Detect which cell encompasses the target text, then output its [X, Y] center coordinate. 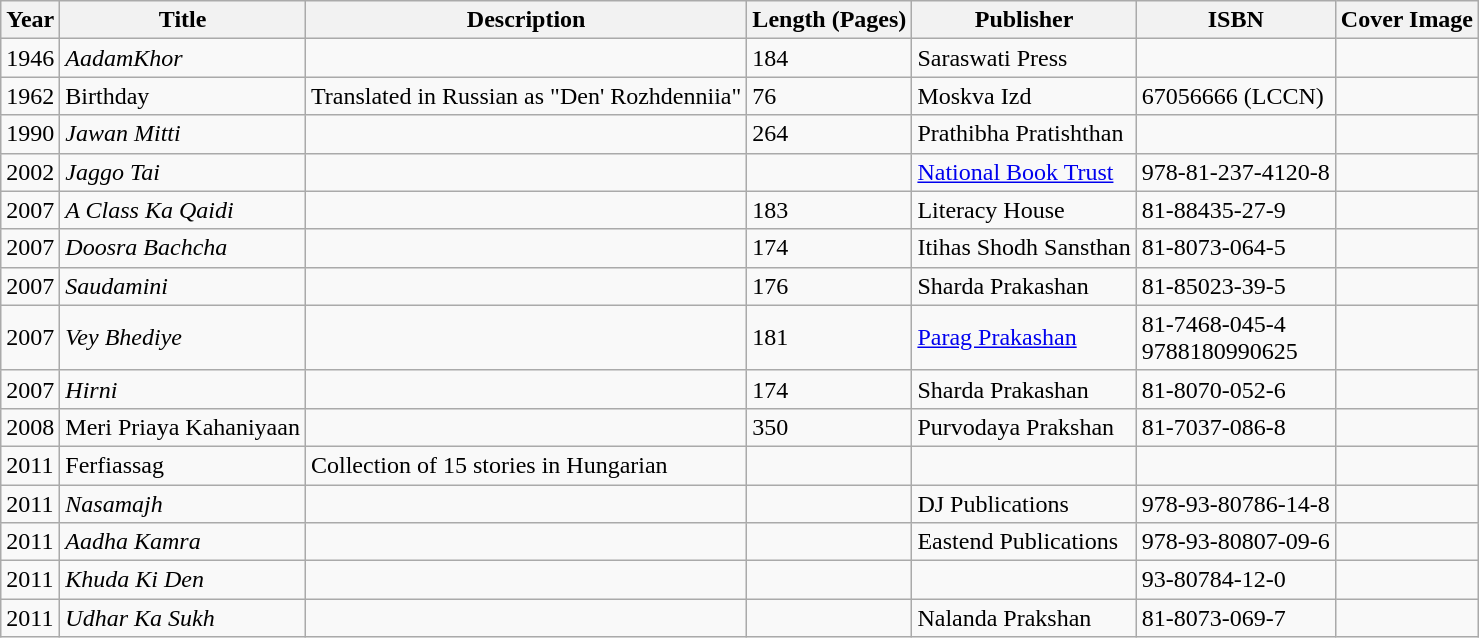
2008 [30, 427]
Khuda Ki Den [183, 580]
Nasamajh [183, 503]
67056666 (LCCN) [1236, 96]
81-7037-086-8 [1236, 427]
DJ Publications [1024, 503]
Literacy House [1024, 210]
Birthday [183, 96]
Udhar Ka Sukh [183, 618]
ISBN [1236, 20]
Eastend Publications [1024, 542]
1990 [30, 134]
A Class Ka Qaidi [183, 210]
Cover Image [1406, 20]
1962 [30, 96]
Jaggo Tai [183, 172]
Purvodaya Prakshan [1024, 427]
Length (Pages) [830, 20]
Publisher [1024, 20]
978-81-237-4120-8 [1236, 172]
Doosra Bachcha [183, 248]
National Book Trust [1024, 172]
Nalanda Prakshan [1024, 618]
Aadha Kamra [183, 542]
Moskva Izd [1024, 96]
76 [830, 96]
Description [526, 20]
181 [830, 338]
183 [830, 210]
350 [830, 427]
Saraswati Press [1024, 58]
AadamKhor [183, 58]
Hirni [183, 389]
978-93-80807-09-6 [1236, 542]
Saudamini [183, 286]
Year [30, 20]
Collection of 15 stories in Hungarian [526, 465]
2002 [30, 172]
81-8070-052-6 [1236, 389]
176 [830, 286]
Meri Priaya Kahaniyaan [183, 427]
81-8073-069-7 [1236, 618]
264 [830, 134]
81-85023-39-5 [1236, 286]
Jawan Mitti [183, 134]
93-80784-12-0 [1236, 580]
Title [183, 20]
Translated in Russian as "Den' Rozhdenniia" [526, 96]
1946 [30, 58]
184 [830, 58]
81-8073-064-5 [1236, 248]
81-7468-045-49788180990625 [1236, 338]
Prathibha Pratishthan [1024, 134]
81-88435-27-9 [1236, 210]
Itihas Shodh Sansthan [1024, 248]
Vey Bhediye [183, 338]
Ferfiassag [183, 465]
Parag Prakashan [1024, 338]
978-93-80786-14-8 [1236, 503]
